Return the [X, Y] coordinate for the center point of the cell that contains the specified text.  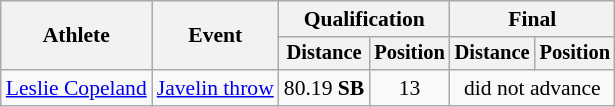
13 [409, 88]
Qualification [364, 19]
did not advance [532, 88]
Final [532, 19]
Event [216, 36]
Javelin throw [216, 88]
80.19 SB [324, 88]
Leslie Copeland [76, 88]
Athlete [76, 36]
